Determine the (x, y) coordinate at the center of the cell enclosing the given text.  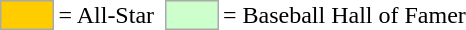
= All-Star (106, 15)
